Detect which cell encompasses the target text, then output its (X, Y) center coordinate. 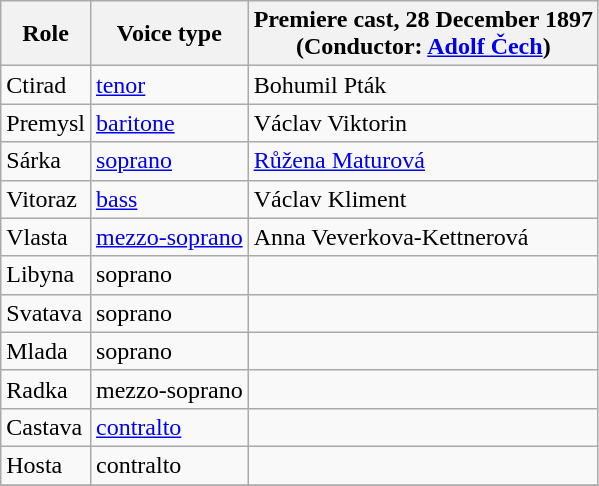
Vlasta (46, 237)
baritone (169, 123)
Hosta (46, 465)
Voice type (169, 34)
bass (169, 199)
Premiere cast, 28 December 1897 (Conductor: Adolf Čech) (423, 34)
Růžena Maturová (423, 161)
Castava (46, 427)
tenor (169, 85)
Radka (46, 389)
Role (46, 34)
Anna Veverkova-Kettnerová (423, 237)
Svatava (46, 313)
Premysl (46, 123)
Bohumil Pták (423, 85)
Vitoraz (46, 199)
Ctirad (46, 85)
Václav Viktorin (423, 123)
Libyna (46, 275)
Václav Kliment (423, 199)
Mlada (46, 351)
Sárka (46, 161)
